Pinpoint the cell where the given text exists, returning its (X, Y) midpoint coordinate. 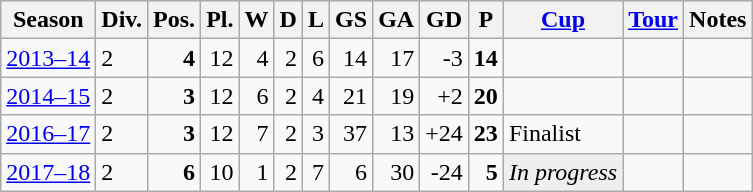
10 (220, 172)
2013–14 (48, 58)
W (256, 20)
13 (396, 134)
GA (396, 20)
37 (352, 134)
+2 (444, 96)
20 (486, 96)
Tour (654, 20)
GD (444, 20)
30 (396, 172)
In progress (562, 172)
Pos. (174, 20)
2014–15 (48, 96)
Finalist (562, 134)
2016–17 (48, 134)
L (316, 20)
Notes (718, 20)
Pl. (220, 20)
23 (486, 134)
5 (486, 172)
Cup (562, 20)
P (486, 20)
21 (352, 96)
17 (396, 58)
-3 (444, 58)
GS (352, 20)
1 (256, 172)
19 (396, 96)
+24 (444, 134)
-24 (444, 172)
D (288, 20)
Div. (122, 20)
Season (48, 20)
2017–18 (48, 172)
